Determine the [x, y] coordinate at the center of the cell enclosing the given text.  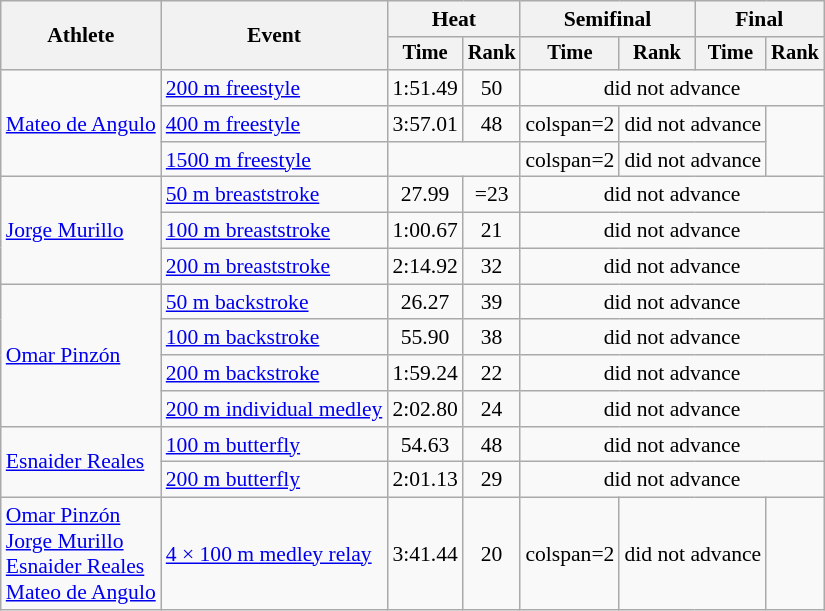
100 m backstroke [274, 338]
38 [492, 338]
32 [492, 267]
200 m breaststroke [274, 267]
200 m individual medley [274, 409]
55.90 [424, 338]
1:00.67 [424, 231]
Omar Pinzón [81, 355]
50 m breaststroke [274, 195]
200 m backstroke [274, 373]
54.63 [424, 445]
Athlete [81, 36]
39 [492, 302]
Esnaider Reales [81, 462]
2:14.92 [424, 267]
100 m butterfly [274, 445]
20 [492, 554]
22 [492, 373]
Heat [454, 19]
2:01.13 [424, 480]
Event [274, 36]
26.27 [424, 302]
1500 m freestyle [274, 160]
27.99 [424, 195]
1:59.24 [424, 373]
50 m backstroke [274, 302]
2:02.80 [424, 409]
=23 [492, 195]
29 [492, 480]
200 m freestyle [274, 88]
3:41.44 [424, 554]
400 m freestyle [274, 124]
Mateo de Angulo [81, 124]
21 [492, 231]
4 × 100 m medley relay [274, 554]
Omar PinzónJorge MurilloEsnaider RealesMateo de Angulo [81, 554]
200 m butterfly [274, 480]
Jorge Murillo [81, 230]
1:51.49 [424, 88]
Semifinal [607, 19]
50 [492, 88]
24 [492, 409]
100 m breaststroke [274, 231]
3:57.01 [424, 124]
Final [760, 19]
